Detect which cell encompasses the target text, then output its [X, Y] center coordinate. 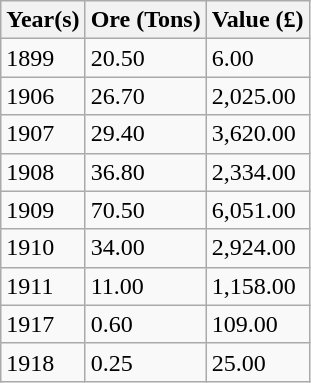
0.25 [146, 362]
1,158.00 [258, 286]
2,924.00 [258, 248]
1909 [43, 210]
1906 [43, 96]
29.40 [146, 134]
70.50 [146, 210]
Value (£) [258, 20]
1917 [43, 324]
11.00 [146, 286]
1907 [43, 134]
20.50 [146, 58]
2,025.00 [258, 96]
36.80 [146, 172]
26.70 [146, 96]
6.00 [258, 58]
Ore (Tons) [146, 20]
109.00 [258, 324]
0.60 [146, 324]
1910 [43, 248]
1908 [43, 172]
2,334.00 [258, 172]
1899 [43, 58]
Year(s) [43, 20]
1911 [43, 286]
6,051.00 [258, 210]
25.00 [258, 362]
3,620.00 [258, 134]
34.00 [146, 248]
1918 [43, 362]
